Return the (X, Y) coordinate for the center point of the cell that contains the specified text.  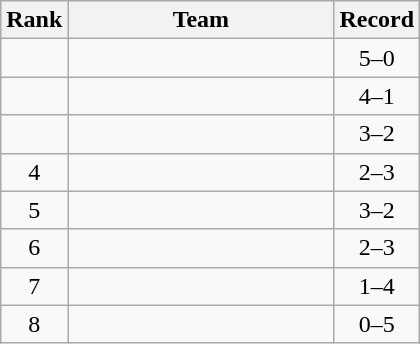
5 (34, 210)
5–0 (377, 58)
Rank (34, 20)
1–4 (377, 286)
Team (201, 20)
Record (377, 20)
4 (34, 172)
6 (34, 248)
8 (34, 324)
4–1 (377, 96)
0–5 (377, 324)
7 (34, 286)
